Provide the [X, Y] coordinate of the cell's center where the given text is located.  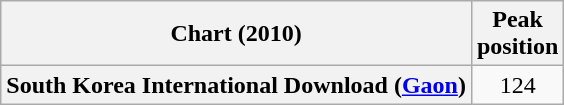
124 [517, 85]
Peakposition [517, 34]
South Korea International Download (Gaon) [236, 85]
Chart (2010) [236, 34]
